Scan for the cell matching the given text and deliver its (X, Y) coordinate at center. 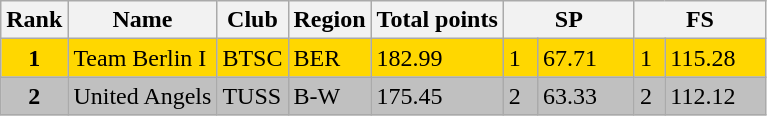
115.28 (716, 58)
Rank (34, 20)
112.12 (716, 96)
Region (330, 20)
67.71 (586, 58)
182.99 (437, 58)
Name (142, 20)
United Angels (142, 96)
FS (700, 20)
Club (252, 20)
SP (568, 20)
BTSC (252, 58)
Total points (437, 20)
BER (330, 58)
175.45 (437, 96)
B-W (330, 96)
Team Berlin I (142, 58)
63.33 (586, 96)
TUSS (252, 96)
